Output the [x, y] coordinate of the center of the cell containing the given text.  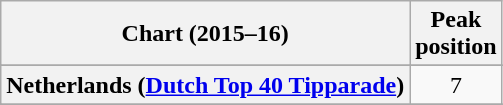
Peakposition [456, 34]
Chart (2015–16) [206, 34]
7 [456, 85]
Netherlands (Dutch Top 40 Tipparade) [206, 85]
